Detect which cell encompasses the target text, then output its [x, y] center coordinate. 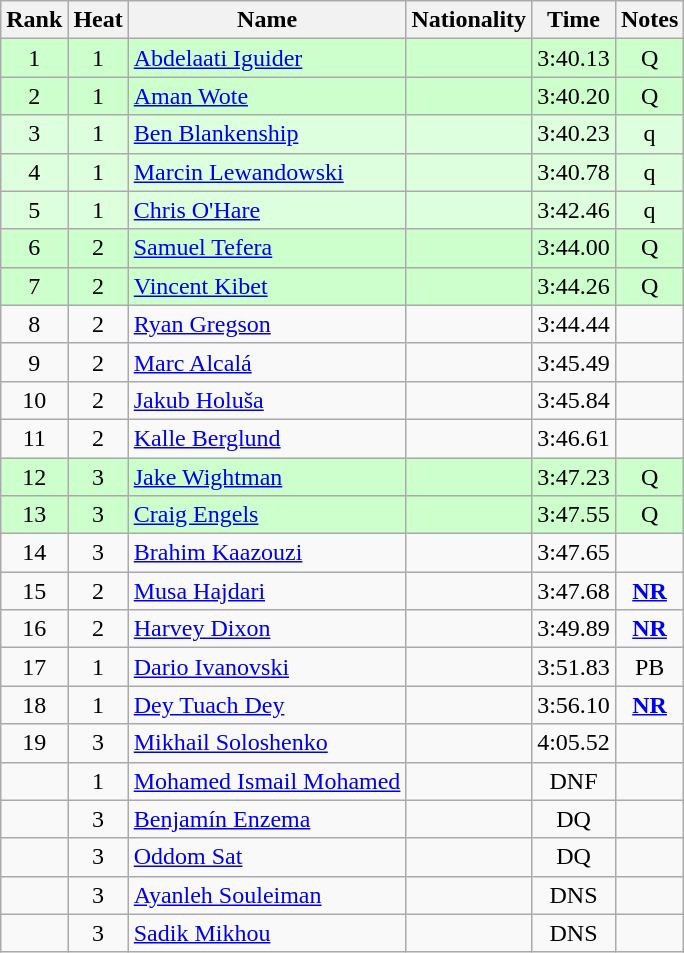
3:51.83 [574, 667]
Jakub Holuša [267, 400]
5 [34, 210]
Musa Hajdari [267, 591]
Mikhail Soloshenko [267, 743]
Oddom Sat [267, 857]
3:47.55 [574, 515]
3:45.84 [574, 400]
8 [34, 324]
3:46.61 [574, 438]
Ayanleh Souleiman [267, 895]
Notes [649, 20]
Ryan Gregson [267, 324]
Dey Tuach Dey [267, 705]
3:40.23 [574, 134]
17 [34, 667]
3:47.65 [574, 553]
Nationality [469, 20]
10 [34, 400]
4 [34, 172]
7 [34, 286]
Ben Blankenship [267, 134]
15 [34, 591]
13 [34, 515]
Chris O'Hare [267, 210]
3:49.89 [574, 629]
Name [267, 20]
Benjamín Enzema [267, 819]
14 [34, 553]
3:40.78 [574, 172]
Craig Engels [267, 515]
Harvey Dixon [267, 629]
16 [34, 629]
3:47.23 [574, 477]
3:42.46 [574, 210]
Sadik Mikhou [267, 933]
12 [34, 477]
9 [34, 362]
Abdelaati Iguider [267, 58]
Samuel Tefera [267, 248]
19 [34, 743]
Time [574, 20]
3:40.20 [574, 96]
3:40.13 [574, 58]
Marcin Lewandowski [267, 172]
3:45.49 [574, 362]
Vincent Kibet [267, 286]
Mohamed Ismail Mohamed [267, 781]
3:44.44 [574, 324]
Rank [34, 20]
3:44.00 [574, 248]
6 [34, 248]
PB [649, 667]
11 [34, 438]
DNF [574, 781]
18 [34, 705]
3:56.10 [574, 705]
Aman Wote [267, 96]
Dario Ivanovski [267, 667]
3:44.26 [574, 286]
Brahim Kaazouzi [267, 553]
Heat [98, 20]
3:47.68 [574, 591]
Jake Wightman [267, 477]
Kalle Berglund [267, 438]
Marc Alcalá [267, 362]
4:05.52 [574, 743]
